Scan for the cell matching the given text and deliver its [x, y] coordinate at center. 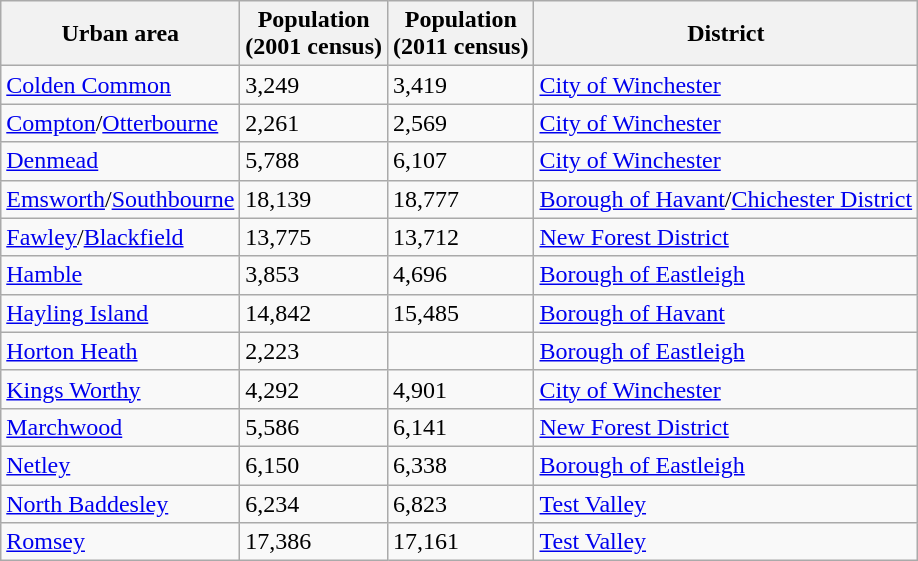
Borough of Havant [726, 313]
13,775 [314, 237]
Emsworth/Southbourne [120, 199]
4,292 [314, 389]
District [726, 34]
3,853 [314, 275]
Horton Heath [120, 351]
18,139 [314, 199]
14,842 [314, 313]
Compton/Otterbourne [120, 123]
Colden Common [120, 85]
Fawley/Blackfield [120, 237]
6,141 [461, 427]
North Baddesley [120, 503]
6,107 [461, 161]
6,150 [314, 465]
2,223 [314, 351]
17,161 [461, 542]
Borough of Havant/Chichester District [726, 199]
13,712 [461, 237]
6,234 [314, 503]
5,788 [314, 161]
4,901 [461, 389]
Urban area [120, 34]
17,386 [314, 542]
2,261 [314, 123]
3,419 [461, 85]
5,586 [314, 427]
3,249 [314, 85]
Hayling Island [120, 313]
Population(2001 census) [314, 34]
2,569 [461, 123]
6,338 [461, 465]
Netley [120, 465]
Denmead [120, 161]
6,823 [461, 503]
Marchwood [120, 427]
15,485 [461, 313]
Romsey [120, 542]
Kings Worthy [120, 389]
18,777 [461, 199]
Population(2011 census) [461, 34]
Hamble [120, 275]
4,696 [461, 275]
